Return (x, y) of the center of cell containing provided text 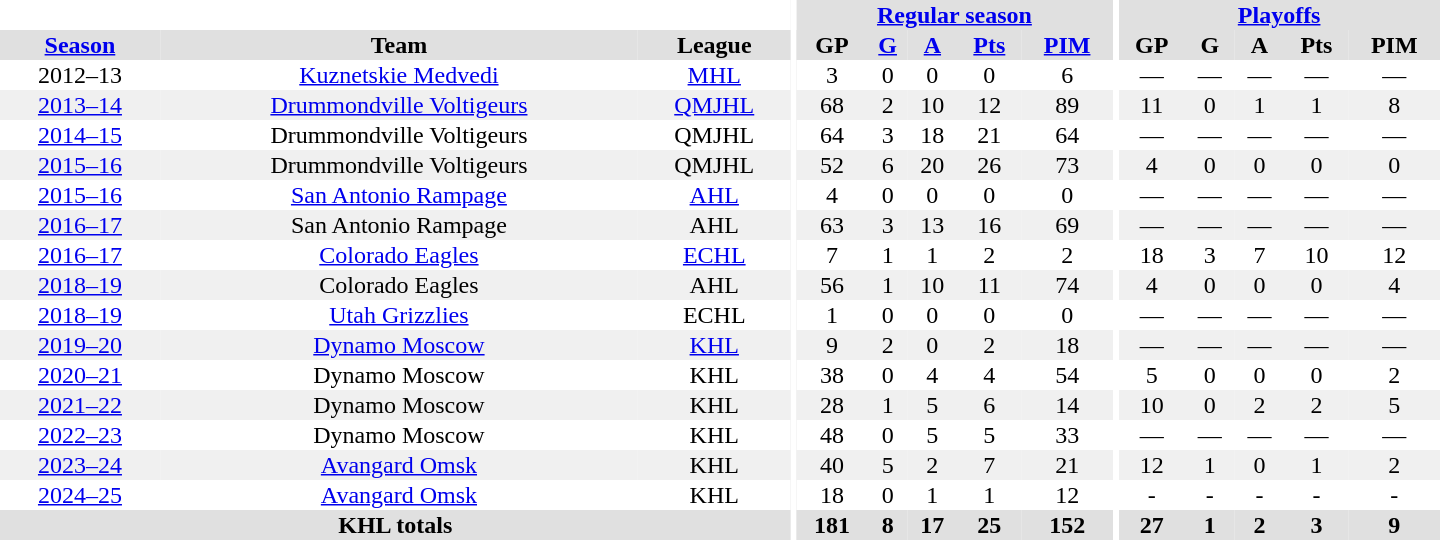
Regular season (954, 15)
13 (933, 225)
28 (832, 405)
48 (832, 435)
63 (832, 225)
38 (832, 375)
2022–23 (80, 435)
2023–24 (80, 465)
2021–22 (80, 405)
Season (80, 45)
33 (1068, 435)
68 (832, 105)
52 (832, 165)
Kuznetskie Medvedi (399, 75)
69 (1068, 225)
27 (1152, 525)
2019–20 (80, 345)
2020–21 (80, 375)
2013–14 (80, 105)
152 (1068, 525)
Playoffs (1279, 15)
2012–13 (80, 75)
20 (933, 165)
25 (989, 525)
40 (832, 465)
89 (1068, 105)
2024–25 (80, 495)
14 (1068, 405)
Utah Grizzlies (399, 315)
16 (989, 225)
181 (832, 525)
League (714, 45)
56 (832, 285)
KHL totals (396, 525)
Team (399, 45)
74 (1068, 285)
2014–15 (80, 135)
54 (1068, 375)
17 (933, 525)
26 (989, 165)
73 (1068, 165)
MHL (714, 75)
